Identify which cell holds the provided text, then report its (X, Y) central coordinate. 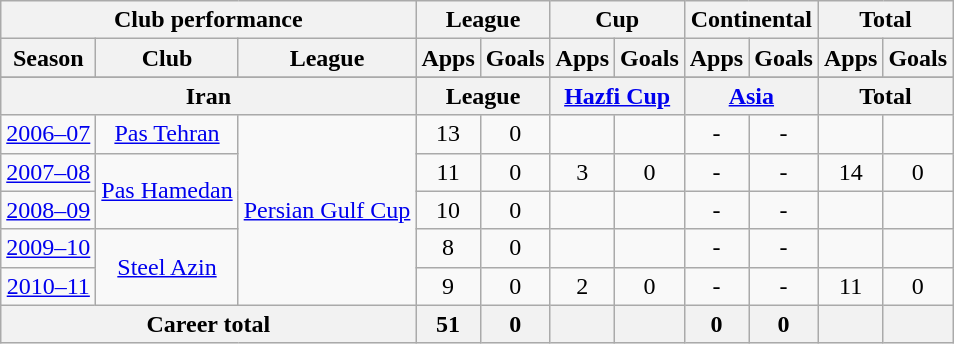
2008–09 (48, 210)
13 (448, 134)
Steel Azin (167, 267)
Hazfi Cup (617, 96)
3 (582, 172)
9 (448, 286)
2009–10 (48, 248)
10 (448, 210)
14 (850, 172)
Pas Tehran (167, 134)
2010–11 (48, 286)
51 (448, 324)
2007–08 (48, 172)
Continental (751, 20)
2 (582, 286)
Persian Gulf Cup (327, 210)
Season (48, 58)
Iran (208, 96)
Cup (617, 20)
8 (448, 248)
Asia (751, 96)
Career total (208, 324)
Pas Hamedan (167, 191)
Club (167, 58)
Club performance (208, 20)
2006–07 (48, 134)
